From the cell containing the given text, extract its center point as (X, Y) coordinate. 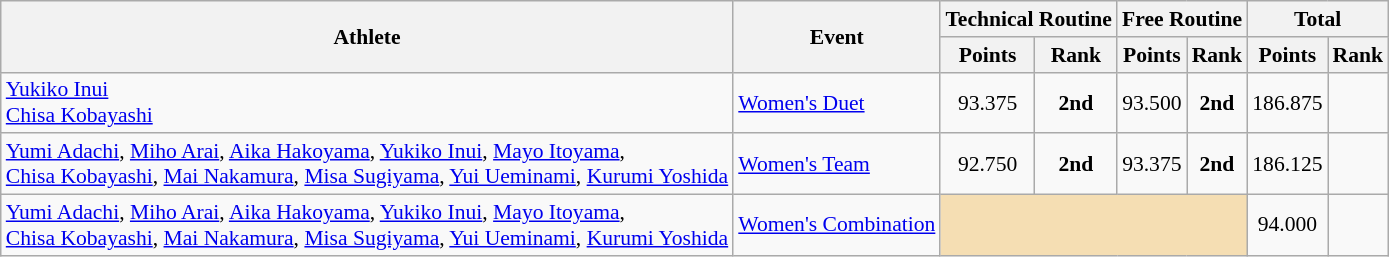
Women's Combination (836, 226)
Yukiko InuiChisa Kobayashi (367, 102)
Women's Duet (836, 102)
Women's Team (836, 164)
Technical Routine (1028, 19)
Free Routine (1182, 19)
94.000 (1287, 226)
93.500 (1152, 102)
Total (1318, 19)
92.750 (987, 164)
186.875 (1287, 102)
186.125 (1287, 164)
Event (836, 36)
Athlete (367, 36)
